Identify which cell holds the provided text, then report its [x, y] central coordinate. 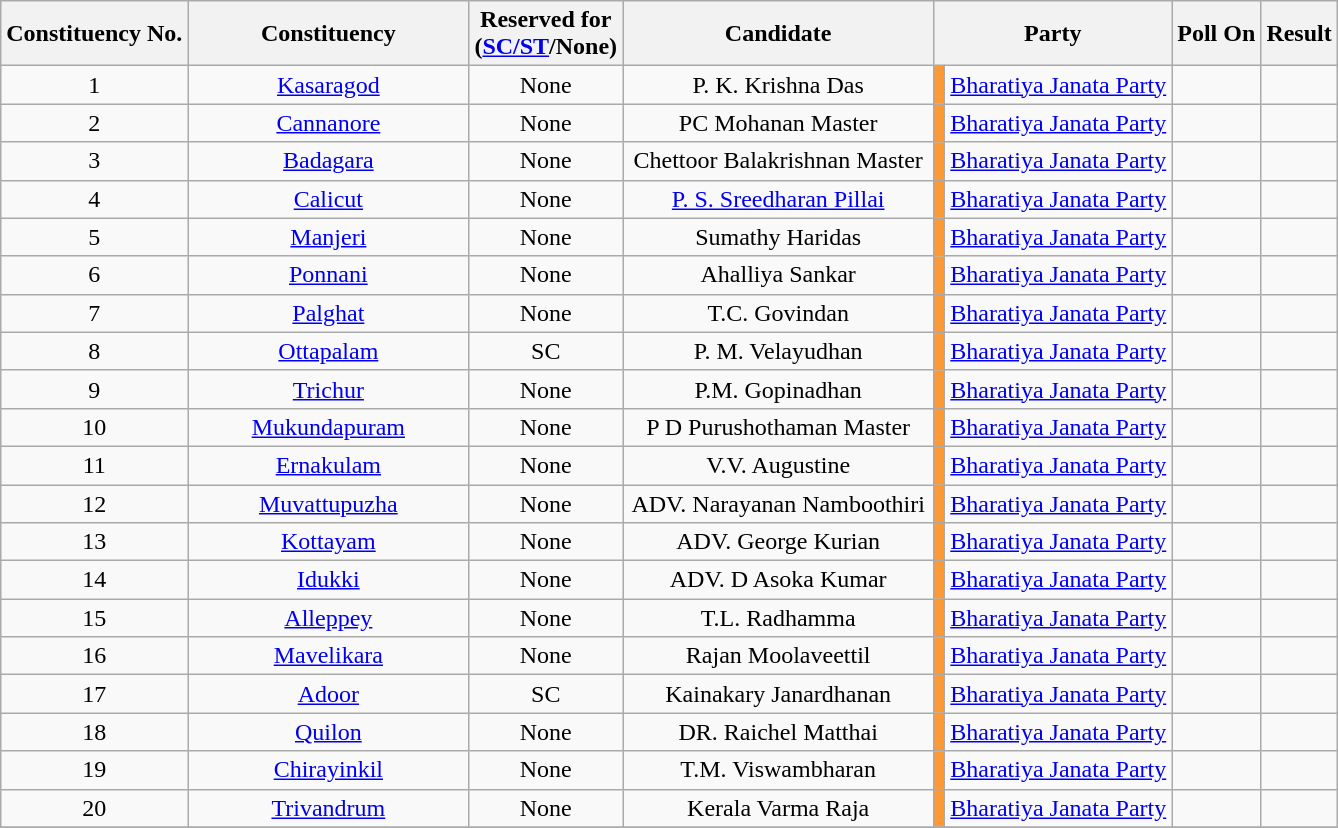
Candidate [778, 34]
9 [94, 389]
Ernakulam [328, 465]
Trichur [328, 389]
T.L. Radhamma [778, 618]
7 [94, 313]
Chettoor Balakrishnan Master [778, 161]
ADV. Narayanan Namboothiri [778, 503]
20 [94, 808]
Chirayinkil [328, 770]
P D Purushothaman Master [778, 427]
Poll On [1216, 34]
P. K. Krishna Das [778, 85]
14 [94, 580]
DR. Raichel Matthai [778, 732]
T.C. Govindan [778, 313]
P.M. Gopinadhan [778, 389]
ADV. D Asoka Kumar [778, 580]
Idukki [328, 580]
15 [94, 618]
16 [94, 656]
17 [94, 694]
Adoor [328, 694]
Calicut [328, 199]
Mukundapuram [328, 427]
Sumathy Haridas [778, 237]
Muvattupuzha [328, 503]
18 [94, 732]
11 [94, 465]
Kainakary Janardhanan [778, 694]
Result [1299, 34]
PC Mohanan Master [778, 123]
T.M. Viswambharan [778, 770]
Kasaragod [328, 85]
Constituency No. [94, 34]
5 [94, 237]
Party [1053, 34]
Rajan Moolaveettil [778, 656]
ADV. George Kurian [778, 542]
Trivandrum [328, 808]
P. M. Velayudhan [778, 351]
8 [94, 351]
19 [94, 770]
12 [94, 503]
Cannanore [328, 123]
2 [94, 123]
Kerala Varma Raja [778, 808]
Reserved for(SC/ST/None) [546, 34]
Ponnani [328, 275]
4 [94, 199]
Palghat [328, 313]
1 [94, 85]
Quilon [328, 732]
Ottapalam [328, 351]
13 [94, 542]
Constituency [328, 34]
3 [94, 161]
Ahalliya Sankar [778, 275]
Badagara [328, 161]
Kottayam [328, 542]
Manjeri [328, 237]
V.V. Augustine [778, 465]
6 [94, 275]
P. S. Sreedharan Pillai [778, 199]
Mavelikara [328, 656]
10 [94, 427]
Alleppey [328, 618]
